Extract the (x, y) coordinate from the center of the cell holding the provided text.  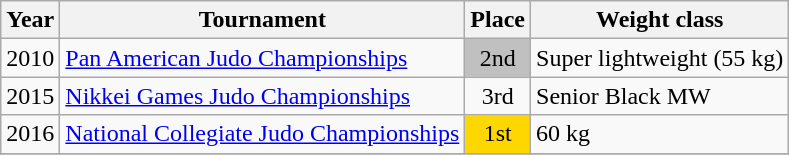
Nikkei Games Judo Championships (262, 96)
National Collegiate Judo Championships (262, 134)
2010 (30, 58)
1st (498, 134)
Tournament (262, 20)
2nd (498, 58)
Pan American Judo Championships (262, 58)
60 kg (660, 134)
Super lightweight (55 kg) (660, 58)
Place (498, 20)
3rd (498, 96)
Year (30, 20)
Weight class (660, 20)
Senior Black MW (660, 96)
2015 (30, 96)
2016 (30, 134)
